Find where the given text appears and provide that cell's center as [x, y] coordinate. 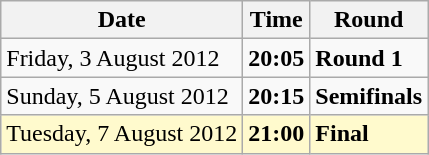
Time [276, 20]
21:00 [276, 134]
20:05 [276, 58]
Sunday, 5 August 2012 [122, 96]
Semifinals [369, 96]
Round 1 [369, 58]
20:15 [276, 96]
Date [122, 20]
Tuesday, 7 August 2012 [122, 134]
Friday, 3 August 2012 [122, 58]
Round [369, 20]
Final [369, 134]
